Pinpoint the cell where the given text exists, returning its [X, Y] midpoint coordinate. 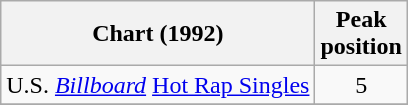
Peakposition [361, 34]
U.S. Billboard Hot Rap Singles [158, 85]
Chart (1992) [158, 34]
5 [361, 85]
